Provide the (X, Y) coordinate of the cell's center where the given text is located.  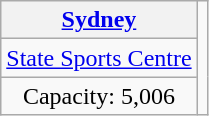
State Sports Centre (99, 58)
Capacity: 5,006 (99, 96)
Sydney (99, 20)
